Extract the [x, y] coordinate from the center of the cell holding the provided text.  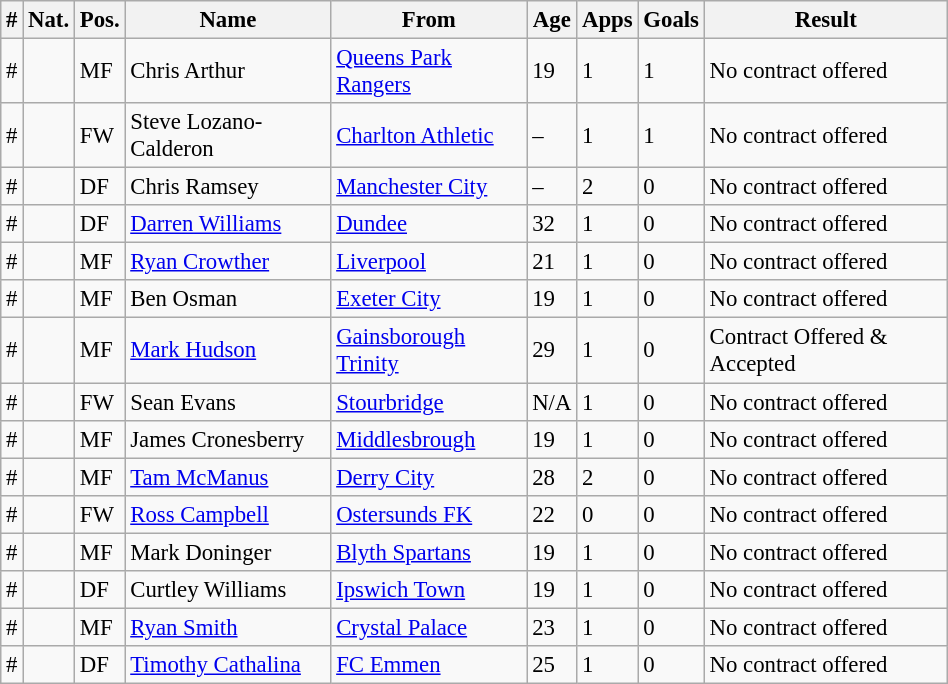
Contract Offered & Accepted [826, 350]
29 [552, 350]
Darren Williams [228, 224]
FC Emmen [429, 665]
Ipswich Town [429, 590]
Manchester City [429, 187]
Middlesbrough [429, 439]
25 [552, 665]
Stourbridge [429, 402]
Curtley Williams [228, 590]
Gainsborough Trinity [429, 350]
Blyth Spartans [429, 552]
Liverpool [429, 262]
Ryan Crowther [228, 262]
Apps [608, 20]
Name [228, 20]
Ostersunds FK [429, 514]
Tam McManus [228, 477]
Sean Evans [228, 402]
Ben Osman [228, 299]
28 [552, 477]
Exeter City [429, 299]
Steve Lozano-Calderon [228, 136]
Goals [671, 20]
Queens Park Rangers [429, 72]
Dundee [429, 224]
Chris Arthur [228, 72]
21 [552, 262]
James Cronesberry [228, 439]
Age [552, 20]
Ross Campbell [228, 514]
Mark Doninger [228, 552]
Chris Ramsey [228, 187]
Crystal Palace [429, 627]
Mark Hudson [228, 350]
Charlton Athletic [429, 136]
Result [826, 20]
Derry City [429, 477]
22 [552, 514]
N/A [552, 402]
Nat. [49, 20]
Pos. [99, 20]
32 [552, 224]
From [429, 20]
Timothy Cathalina [228, 665]
23 [552, 627]
Ryan Smith [228, 627]
